Detect which cell encompasses the target text, then output its (X, Y) center coordinate. 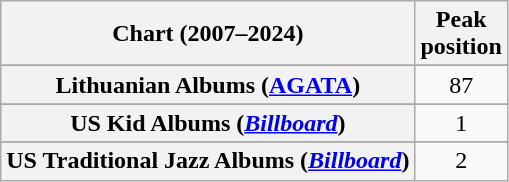
Chart (2007–2024) (208, 34)
Lithuanian Albums (AGATA) (208, 85)
2 (461, 161)
87 (461, 85)
US Kid Albums (Billboard) (208, 123)
US Traditional Jazz Albums (Billboard) (208, 161)
1 (461, 123)
Peak position (461, 34)
